From the cell containing the given text, extract its center point as (x, y) coordinate. 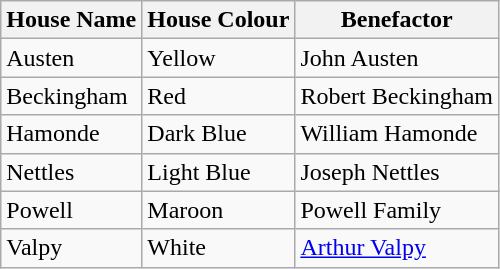
Powell (72, 210)
Nettles (72, 172)
House Colour (218, 20)
Powell Family (397, 210)
Red (218, 96)
Arthur Valpy (397, 248)
White (218, 248)
House Name (72, 20)
Benefactor (397, 20)
Yellow (218, 58)
William Hamonde (397, 134)
Beckingham (72, 96)
Hamonde (72, 134)
Joseph Nettles (397, 172)
Maroon (218, 210)
Robert Beckingham (397, 96)
Light Blue (218, 172)
Dark Blue (218, 134)
John Austen (397, 58)
Austen (72, 58)
Valpy (72, 248)
